Capture the cell that displays the provided text and extract its (x, y) central coordinate. 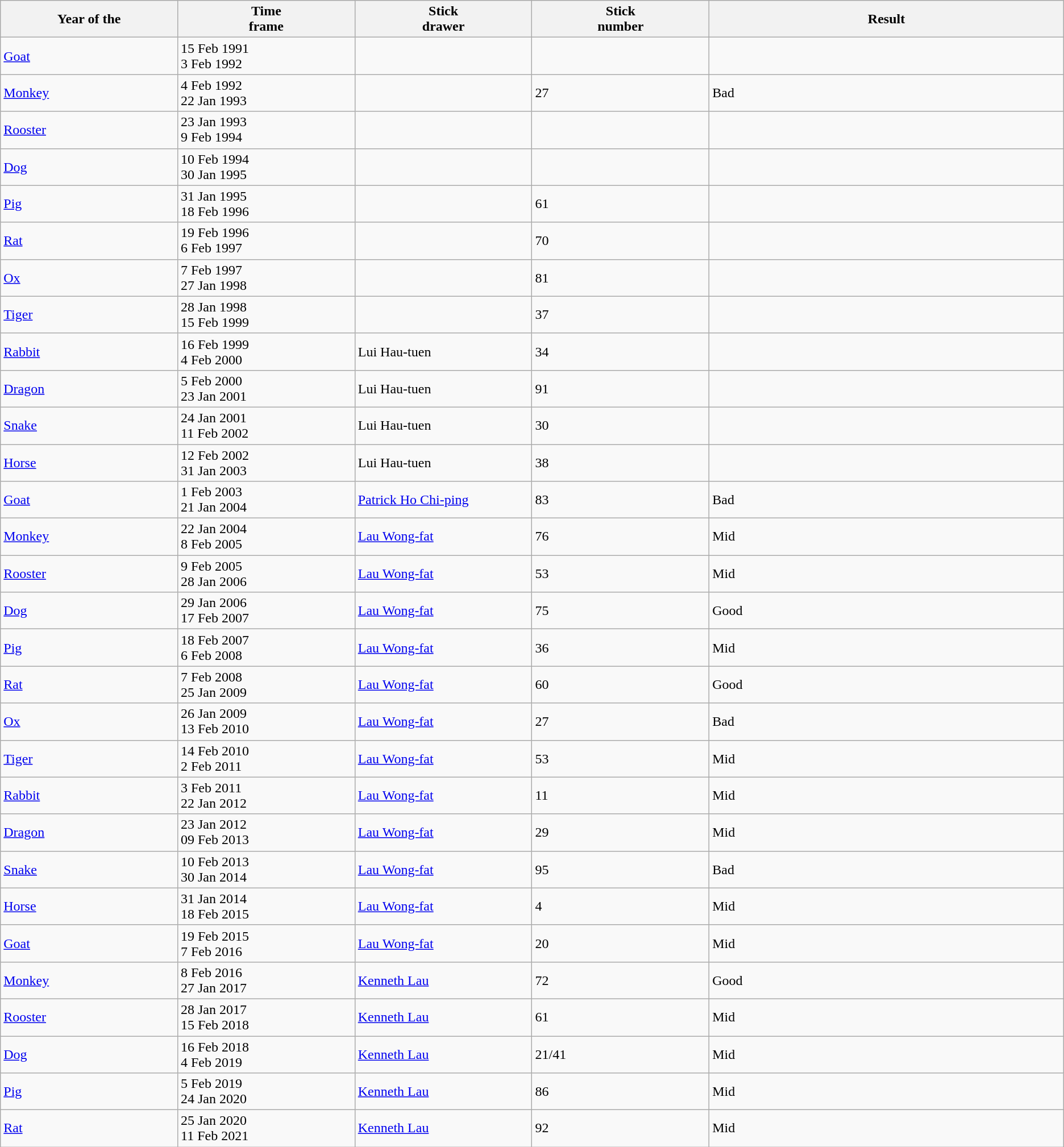
31 Jan 199518 Feb 1996 (266, 203)
26 Jan 200913 Feb 2010 (266, 722)
29 (621, 832)
8 Feb 201627 Jan 2017 (266, 980)
23 Jan 19939 Feb 1994 (266, 130)
29 Jan 200617 Feb 2007 (266, 610)
95 (621, 870)
Stickdrawer (443, 19)
28 Jan 201715 Feb 2018 (266, 1017)
11 (621, 796)
19 Feb 19966 Feb 1997 (266, 241)
Sticknumber (621, 19)
5 Feb 201924 Jan 2020 (266, 1091)
31 Jan 201418 Feb 2015 (266, 906)
25 Jan 202011 Feb 2021 (266, 1129)
22 Jan 20048 Feb 2005 (266, 537)
60 (621, 684)
24 Jan 200111 Feb 2002 (266, 425)
12 Feb 200231 Jan 2003 (266, 463)
83 (621, 500)
30 (621, 425)
Year of the (89, 19)
14 Feb 20102 Feb 2011 (266, 758)
1 Feb 200321 Jan 2004 (266, 500)
Result (887, 19)
28 Jan 199815 Feb 1999 (266, 315)
10 Feb 199430 Jan 1995 (266, 167)
34 (621, 351)
37 (621, 315)
10 Feb 201330 Jan 2014 (266, 870)
15 Feb 19913 Feb 1992 (266, 56)
23 Jan 201209 Feb 2013 (266, 832)
70 (621, 241)
92 (621, 1129)
38 (621, 463)
86 (621, 1091)
Timeframe (266, 19)
75 (621, 610)
4 Feb 199222 Jan 1993 (266, 93)
76 (621, 537)
9 Feb 200528 Jan 2006 (266, 574)
36 (621, 648)
19 Feb 20157 Feb 2016 (266, 944)
81 (621, 277)
20 (621, 944)
5 Feb 200023 Jan 2001 (266, 389)
3 Feb 201122 Jan 2012 (266, 796)
91 (621, 389)
72 (621, 980)
21/41 (621, 1054)
7 Feb 1997 27 Jan 1998 (266, 277)
Patrick Ho Chi-ping (443, 500)
16 Feb 19994 Feb 2000 (266, 351)
16 Feb 20184 Feb 2019 (266, 1054)
4 (621, 906)
18 Feb 20076 Feb 2008 (266, 648)
7 Feb 200825 Jan 2009 (266, 684)
